Identify which cell holds the provided text, then report its (X, Y) central coordinate. 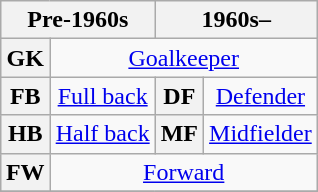
Midfielder (261, 134)
Defender (261, 96)
MF (179, 134)
Pre-1960s (78, 20)
Full back (102, 96)
Half back (102, 134)
Forward (184, 172)
HB (25, 134)
DF (179, 96)
1960s– (236, 20)
FB (25, 96)
GK (25, 58)
Goalkeeper (184, 58)
FW (25, 172)
